Identify which cell holds the provided text, then report its [X, Y] central coordinate. 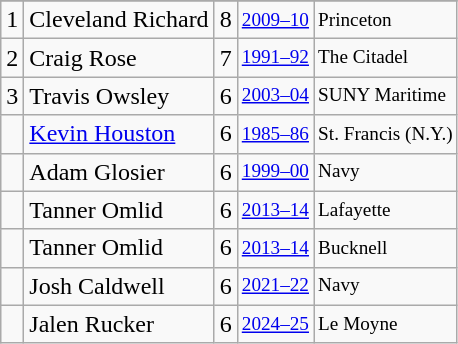
Cleveland Richard [119, 20]
Travis Owsley [119, 96]
1 [12, 20]
2021–22 [275, 286]
Lafayette [386, 210]
Princeton [386, 20]
1985–86 [275, 134]
2 [12, 58]
3 [12, 96]
Craig Rose [119, 58]
2024–25 [275, 324]
Bucknell [386, 248]
2009–10 [275, 20]
7 [226, 58]
Adam Glosier [119, 172]
Josh Caldwell [119, 286]
SUNY Maritime [386, 96]
2003–04 [275, 96]
1999–00 [275, 172]
8 [226, 20]
1991–92 [275, 58]
St. Francis (N.Y.) [386, 134]
Le Moyne [386, 324]
Jalen Rucker [119, 324]
The Citadel [386, 58]
Kevin Houston [119, 134]
